Capture the cell that displays the provided text and extract its [x, y] central coordinate. 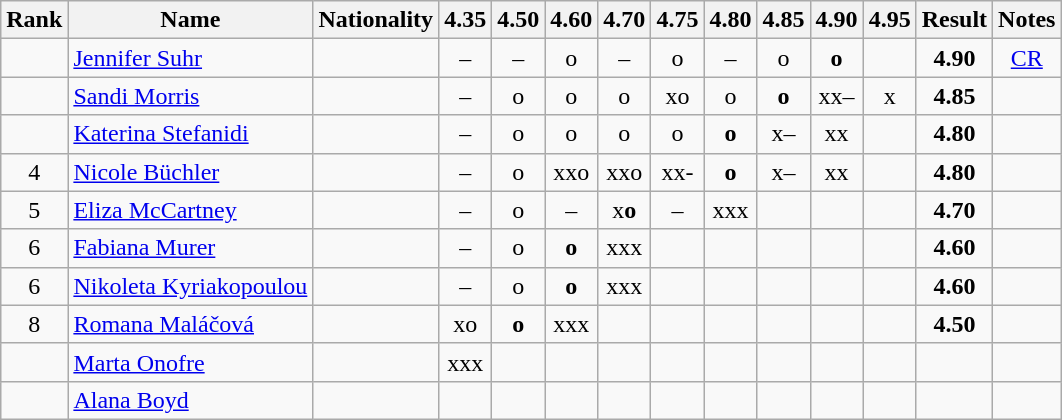
Name [190, 20]
5 [34, 210]
Romana Maláčová [190, 324]
Katerina Stefanidi [190, 134]
4.75 [678, 20]
4 [34, 172]
Rank [34, 20]
Notes [1027, 20]
xx- [678, 172]
Jennifer Suhr [190, 58]
Nationality [376, 20]
Marta Onofre [190, 362]
Nicole Büchler [190, 172]
Eliza McCartney [190, 210]
Alana Boyd [190, 400]
Sandi Morris [190, 96]
Fabiana Murer [190, 248]
Nikoleta Kyriakopoulou [190, 286]
Result [954, 20]
x [890, 96]
xx– [836, 96]
CR [1027, 58]
4.95 [890, 20]
4.35 [466, 20]
8 [34, 324]
